Return [x, y] of the center of cell containing provided text 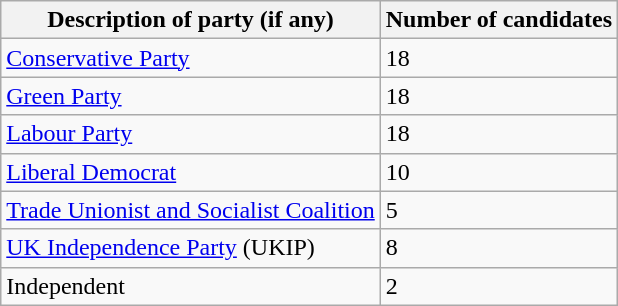
Description of party (if any) [191, 20]
8 [498, 248]
Trade Unionist and Socialist Coalition [191, 210]
Conservative Party [191, 58]
5 [498, 210]
UK Independence Party (UKIP) [191, 248]
Green Party [191, 96]
10 [498, 172]
2 [498, 286]
Labour Party [191, 134]
Liberal Democrat [191, 172]
Independent [191, 286]
Number of candidates [498, 20]
